Find where the given text appears and provide that cell's center as [x, y] coordinate. 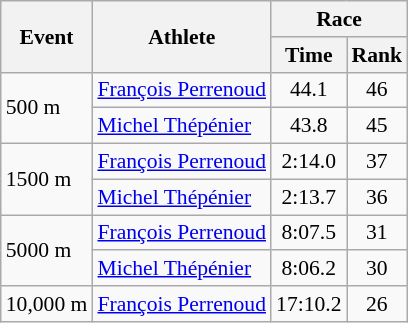
Time [308, 55]
500 m [47, 108]
45 [378, 126]
8:07.5 [308, 233]
Rank [378, 55]
37 [378, 162]
43.8 [308, 126]
5000 m [47, 250]
Athlete [182, 36]
2:14.0 [308, 162]
2:13.7 [308, 197]
8:06.2 [308, 269]
44.1 [308, 90]
31 [378, 233]
26 [378, 304]
17:10.2 [308, 304]
36 [378, 197]
Event [47, 36]
30 [378, 269]
1500 m [47, 180]
Race [339, 19]
46 [378, 90]
10,000 m [47, 304]
